Search for the cell housing the specified text and yield its [x, y] center coordinate. 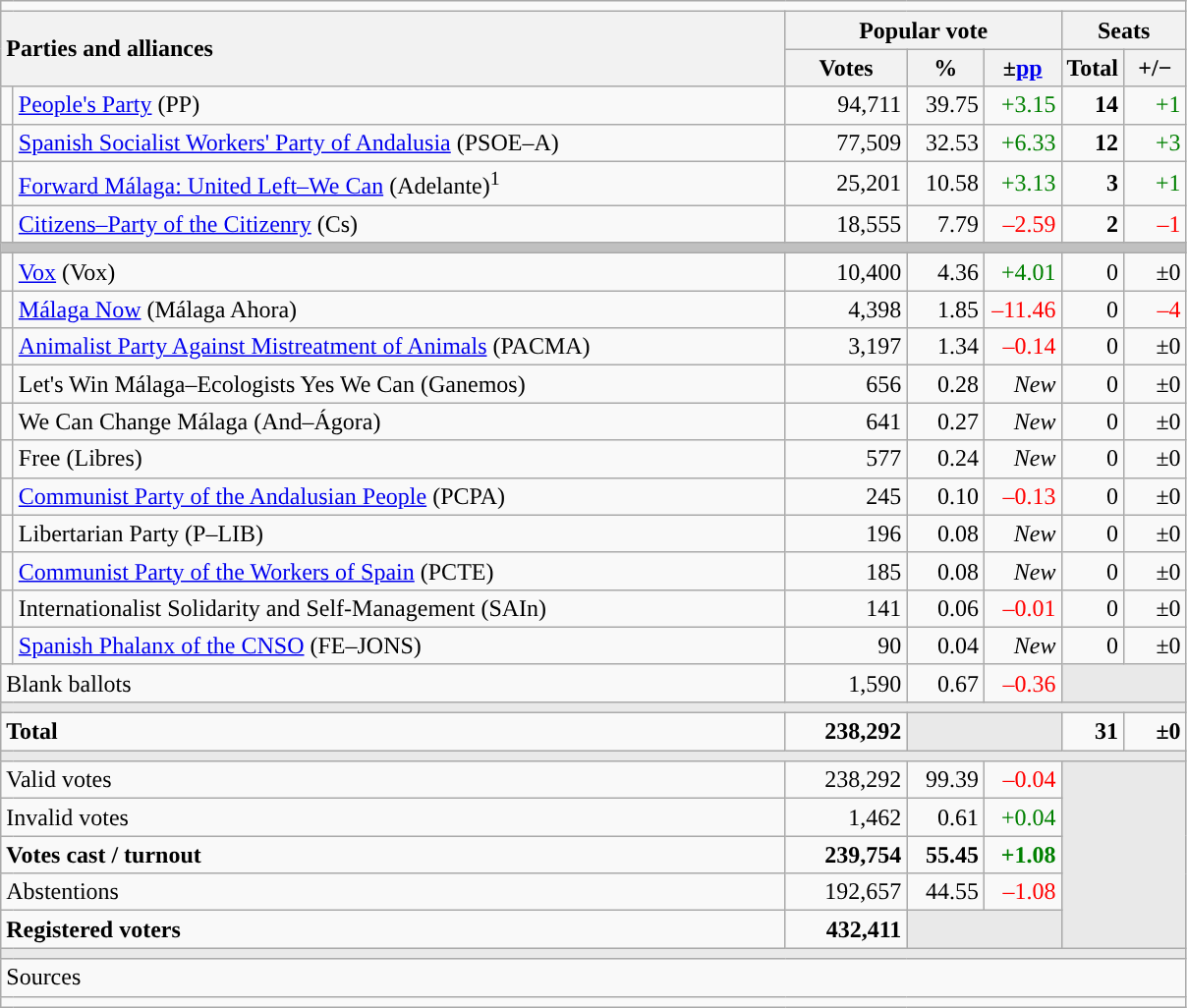
Citizens–Party of the Citizenry (Cs) [399, 224]
185 [846, 571]
We Can Change Málaga (And–Ágora) [399, 421]
99.39 [945, 780]
–1.08 [1022, 892]
4,398 [846, 309]
–11.46 [1022, 309]
Invalid votes [393, 817]
32.53 [945, 142]
10,400 [846, 272]
0.67 [945, 683]
Vox (Vox) [399, 272]
% [945, 68]
0.28 [945, 384]
4.36 [945, 272]
Free (Libres) [399, 459]
+6.33 [1022, 142]
Internationalist Solidarity and Self-Management (SAIn) [399, 608]
641 [846, 421]
+1.08 [1022, 855]
44.55 [945, 892]
–2.59 [1022, 224]
0.10 [945, 496]
Communist Party of the Andalusian People (PCPA) [399, 496]
1,462 [846, 817]
+3.15 [1022, 105]
–1 [1156, 224]
39.75 [945, 105]
10.58 [945, 183]
Spanish Socialist Workers' Party of Andalusia (PSOE–A) [399, 142]
2 [1093, 224]
Spanish Phalanx of the CNSO (FE–JONS) [399, 645]
Abstentions [393, 892]
Forward Málaga: United Left–We Can (Adelante)1 [399, 183]
192,657 [846, 892]
–0.01 [1022, 608]
656 [846, 384]
Seats [1124, 30]
+0.04 [1022, 817]
25,201 [846, 183]
0.06 [945, 608]
245 [846, 496]
12 [1093, 142]
94,711 [846, 105]
Votes cast / turnout [393, 855]
18,555 [846, 224]
–0.04 [1022, 780]
141 [846, 608]
0.61 [945, 817]
3 [1093, 183]
+3 [1156, 142]
196 [846, 533]
Communist Party of the Workers of Spain (PCTE) [399, 571]
1.85 [945, 309]
1,590 [846, 683]
0.04 [945, 645]
7.79 [945, 224]
14 [1093, 105]
+4.01 [1022, 272]
Málaga Now (Málaga Ahora) [399, 309]
55.45 [945, 855]
239,754 [846, 855]
Let's Win Málaga–Ecologists Yes We Can (Ganemos) [399, 384]
±pp [1022, 68]
Sources [593, 978]
3,197 [846, 347]
Registered voters [393, 929]
432,411 [846, 929]
31 [1093, 732]
Blank ballots [393, 683]
–0.36 [1022, 683]
–0.14 [1022, 347]
Popular vote [924, 30]
–4 [1156, 309]
Votes [846, 68]
0.27 [945, 421]
577 [846, 459]
Animalist Party Against Mistreatment of Animals (PACMA) [399, 347]
90 [846, 645]
77,509 [846, 142]
Valid votes [393, 780]
+3.13 [1022, 183]
+/− [1156, 68]
Parties and alliances [393, 49]
0.24 [945, 459]
People's Party (PP) [399, 105]
Libertarian Party (P–LIB) [399, 533]
1.34 [945, 347]
–0.13 [1022, 496]
